Find where the given text appears and provide that cell's center as (x, y) coordinate. 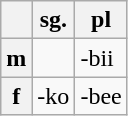
sg. (54, 20)
pl (101, 20)
-bee (101, 96)
-ko (54, 96)
f (16, 96)
-bii (101, 58)
m (16, 58)
